Pinpoint the cell where the given text exists, returning its (X, Y) midpoint coordinate. 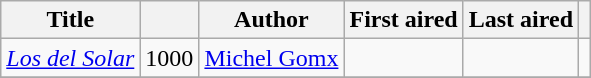
Last aired (520, 20)
First aired (404, 20)
Michel Gomx (272, 58)
Los del Solar (70, 58)
1000 (170, 58)
Title (70, 20)
Author (272, 20)
